From the cell containing the given text, extract its center point as (x, y) coordinate. 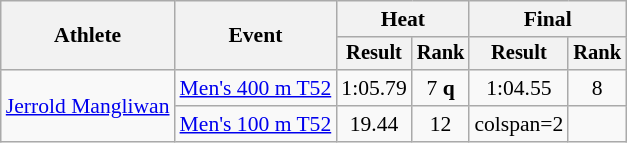
Athlete (88, 36)
Final (548, 19)
Jerrold Mangliwan (88, 106)
19.44 (374, 124)
7 q (441, 88)
1:04.55 (518, 88)
8 (597, 88)
Men's 400 m T52 (256, 88)
1:05.79 (374, 88)
Men's 100 m T52 (256, 124)
12 (441, 124)
Event (256, 36)
colspan=2 (518, 124)
Heat (402, 19)
